Find where the given text appears and provide that cell's center as (x, y) coordinate. 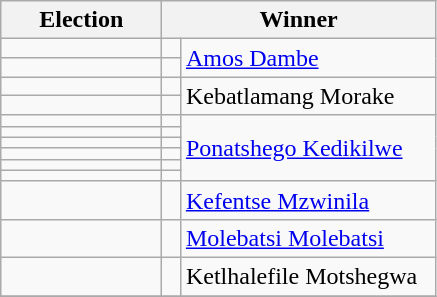
Kebatlamang Morake (308, 96)
Winner (299, 20)
Molebatsi Molebatsi (308, 238)
Amos Dambe (308, 58)
Kefentse Mzwinila (308, 200)
Election (82, 20)
Ponatshego Kedikilwe (308, 148)
Ketlhalefile Motshegwa (308, 276)
